Identify which cell holds the provided text, then report its [X, Y] central coordinate. 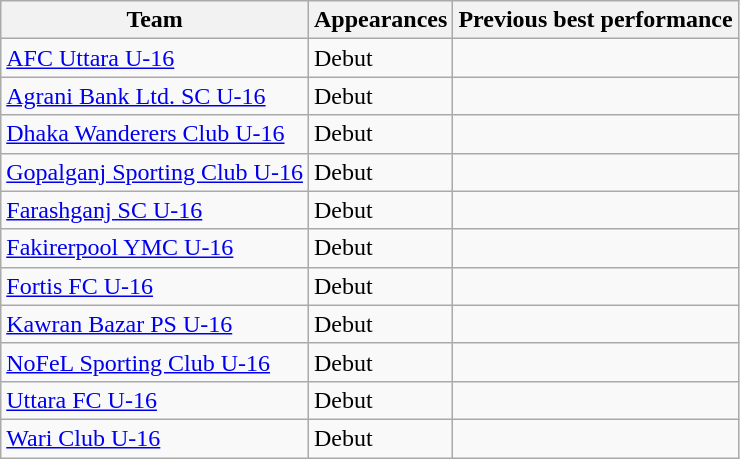
Uttara FC U-16 [155, 400]
Dhaka Wanderers Club U-16 [155, 134]
Fakirerpool YMC U-16 [155, 248]
Previous best performance [596, 20]
Gopalganj Sporting Club U-16 [155, 172]
AFC Uttara U-16 [155, 58]
NoFeL Sporting Club U-16 [155, 362]
Agrani Bank Ltd. SC U-16 [155, 96]
Appearances [380, 20]
Wari Club U-16 [155, 438]
Team [155, 20]
Kawran Bazar PS U-16 [155, 324]
Farashganj SC U-16 [155, 210]
Fortis FC U-16 [155, 286]
